Scan for the cell matching the given text and deliver its [x, y] coordinate at center. 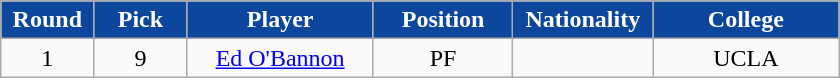
UCLA [746, 58]
9 [140, 58]
Nationality [583, 20]
PF [443, 58]
Player [280, 20]
Ed O'Bannon [280, 58]
Position [443, 20]
1 [48, 58]
Round [48, 20]
Pick [140, 20]
College [746, 20]
